Identify which cell holds the provided text, then report its [X, Y] central coordinate. 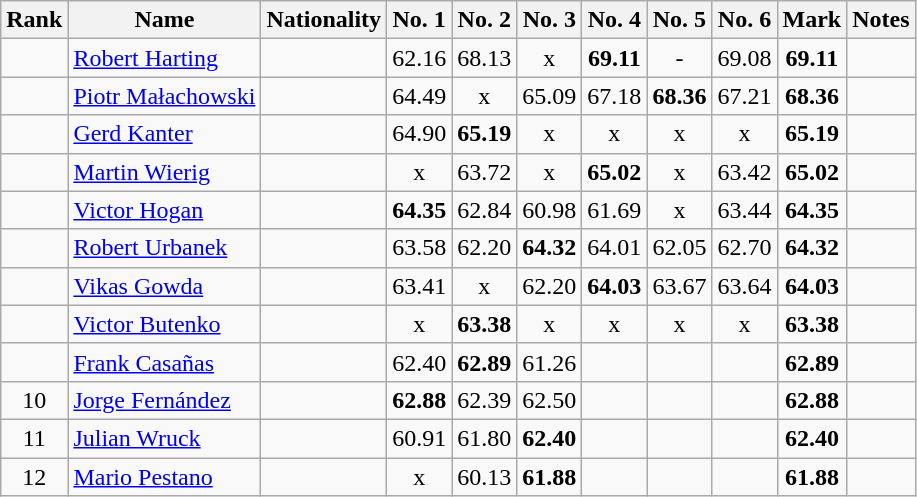
64.01 [614, 248]
64.49 [420, 96]
12 [34, 477]
Jorge Fernández [164, 400]
Victor Hogan [164, 210]
62.50 [550, 400]
Notes [881, 20]
60.13 [484, 477]
60.98 [550, 210]
69.08 [744, 58]
61.69 [614, 210]
63.64 [744, 286]
10 [34, 400]
63.72 [484, 172]
67.18 [614, 96]
63.67 [680, 286]
62.16 [420, 58]
60.91 [420, 438]
62.70 [744, 248]
Piotr Małachowski [164, 96]
62.84 [484, 210]
63.58 [420, 248]
Julian Wruck [164, 438]
Robert Urbanek [164, 248]
No. 5 [680, 20]
63.41 [420, 286]
62.05 [680, 248]
Robert Harting [164, 58]
Frank Casañas [164, 362]
No. 3 [550, 20]
Martin Wierig [164, 172]
68.13 [484, 58]
67.21 [744, 96]
65.09 [550, 96]
62.39 [484, 400]
63.44 [744, 210]
Rank [34, 20]
Gerd Kanter [164, 134]
Mark [812, 20]
Victor Butenko [164, 324]
No. 4 [614, 20]
Vikas Gowda [164, 286]
Name [164, 20]
- [680, 58]
No. 1 [420, 20]
64.90 [420, 134]
No. 6 [744, 20]
61.26 [550, 362]
63.42 [744, 172]
11 [34, 438]
Nationality [324, 20]
No. 2 [484, 20]
61.80 [484, 438]
Mario Pestano [164, 477]
